Search for the cell housing the specified text and yield its [x, y] center coordinate. 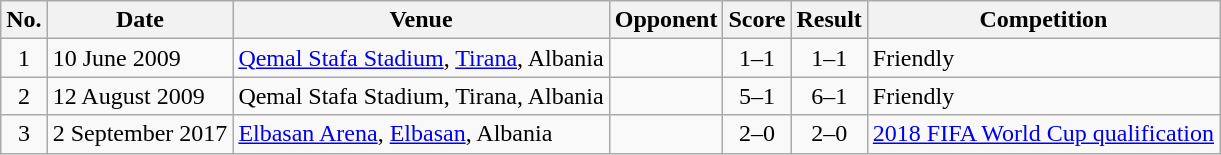
Elbasan Arena, Elbasan, Albania [421, 134]
Date [140, 20]
No. [24, 20]
1 [24, 58]
2018 FIFA World Cup qualification [1043, 134]
3 [24, 134]
Venue [421, 20]
2 September 2017 [140, 134]
Result [829, 20]
6–1 [829, 96]
12 August 2009 [140, 96]
Opponent [666, 20]
2 [24, 96]
10 June 2009 [140, 58]
5–1 [757, 96]
Score [757, 20]
Competition [1043, 20]
